Return [X, Y] of the center of cell containing provided text 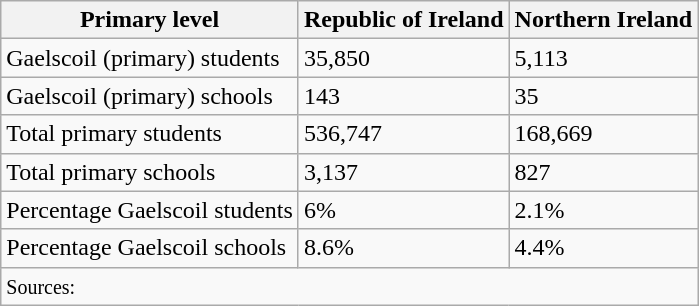
Northern Ireland [604, 20]
827 [604, 172]
2.1% [604, 210]
168,669 [604, 134]
Republic of Ireland [404, 20]
536,747 [404, 134]
Gaelscoil (primary) students [150, 58]
35,850 [404, 58]
Gaelscoil (primary) schools [150, 96]
3,137 [404, 172]
8.6% [404, 248]
Percentage Gaelscoil students [150, 210]
Primary level [150, 20]
Sources: [350, 286]
Percentage Gaelscoil schools [150, 248]
Total primary schools [150, 172]
6% [404, 210]
143 [404, 96]
35 [604, 96]
4.4% [604, 248]
5,113 [604, 58]
Total primary students [150, 134]
